Provide the (x, y) coordinate of the cell's center where the given text is located.  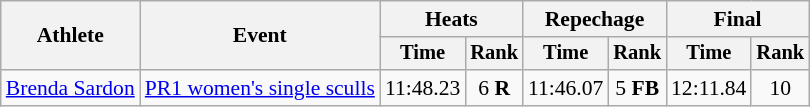
10 (780, 88)
Repechage (594, 19)
5 FB (637, 88)
6 R (494, 88)
Event (260, 36)
Final (738, 19)
PR1 women's single sculls (260, 88)
11:46.07 (566, 88)
Heats (452, 19)
Brenda Sardon (70, 88)
11:48.23 (422, 88)
Athlete (70, 36)
12:11.84 (708, 88)
